Locate the cell with the specified text and output its [x, y] center coordinate. 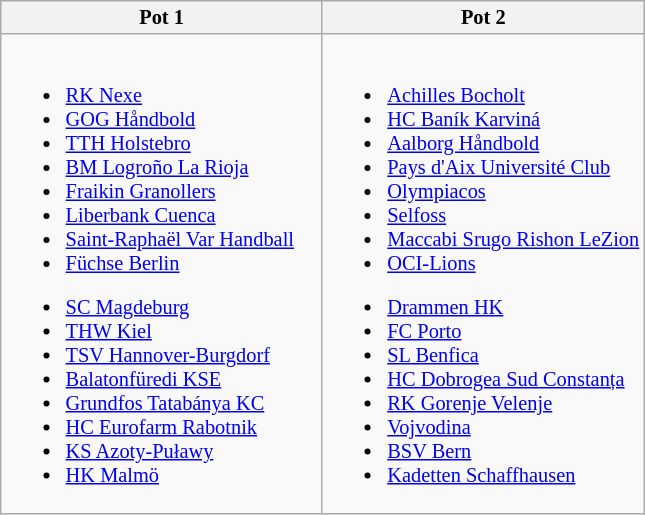
Pot 1 [162, 17]
Pot 2 [483, 17]
